Search for the cell housing the specified text and yield its [x, y] center coordinate. 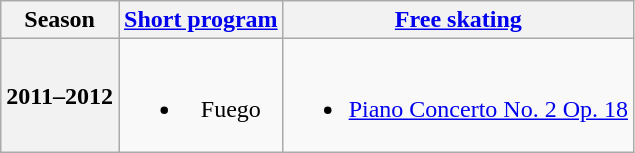
Fuego [200, 96]
2011–2012 [60, 96]
Free skating [458, 20]
Piano Concerto No. 2 Op. 18 [458, 96]
Short program [200, 20]
Season [60, 20]
